For the text-containing cell, return its midpoint in [x, y] coordinate format. 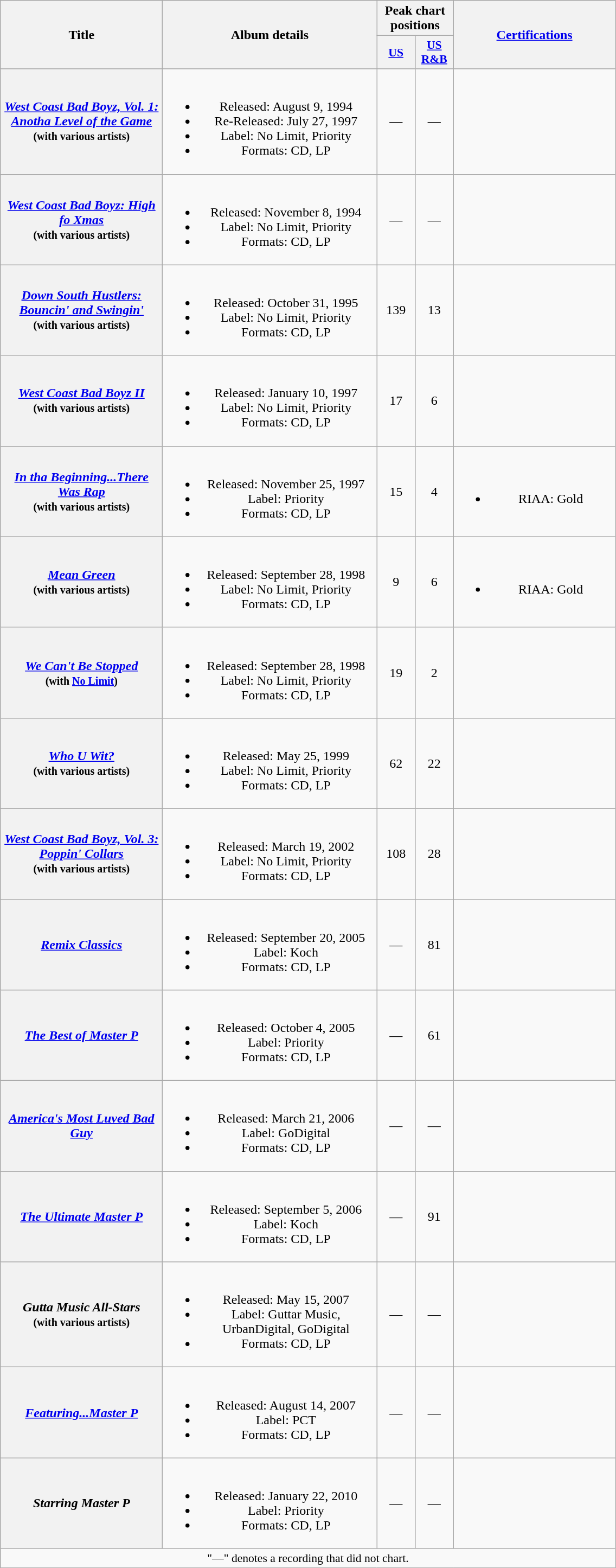
West Coast Bad Boyz, Vol. 3: Poppin' Collars(with various artists) [81, 854]
139 [396, 310]
15 [396, 492]
Released: October 31, 1995Label: No Limit, PriorityFormats: CD, LP [270, 310]
81 [434, 945]
Released: May 15, 2007Label: Guttar Music, UrbanDigital, GoDigitalFormats: CD, LP [270, 1315]
4 [434, 492]
Released: January 10, 1997Label: No Limit, PriorityFormats: CD, LP [270, 400]
Released: November 25, 1997Label: PriorityFormats: CD, LP [270, 492]
2 [434, 673]
Down South Hustlers: Bouncin' and Swingin'(with various artists) [81, 310]
"—" denotes a recording that did not chart. [308, 1558]
13 [434, 310]
9 [396, 582]
West Coast Bad Boyz: High fo Xmas(with various artists) [81, 219]
91 [434, 1216]
West Coast Bad Boyz, Vol. 1: Anotha Level of the Game(with various artists) [81, 122]
Certifications [535, 35]
Released: September 20, 2005Label: KochFormats: CD, LP [270, 945]
Released: May 25, 1999Label: No Limit, PriorityFormats: CD, LP [270, 763]
108 [396, 854]
Remix Classics [81, 945]
22 [434, 763]
The Best of Master P [81, 1035]
62 [396, 763]
61 [434, 1035]
America's Most Luved Bad Guy [81, 1126]
Peak chart positions [415, 18]
USR&B [434, 52]
Released: August 14, 2007Label: PCTFormats: CD, LP [270, 1413]
Starring Master P [81, 1503]
Released: March 19, 2002Label: No Limit, PriorityFormats: CD, LP [270, 854]
In tha Beginning...There Was Rap(with various artists) [81, 492]
17 [396, 400]
Released: November 8, 1994Label: No Limit, PriorityFormats: CD, LP [270, 219]
Title [81, 35]
19 [396, 673]
Gutta Music All-Stars(with various artists) [81, 1315]
Released: October 4, 2005Label: PriorityFormats: CD, LP [270, 1035]
The Ultimate Master P [81, 1216]
Mean Green(with various artists) [81, 582]
Album details [270, 35]
West Coast Bad Boyz II(with various artists) [81, 400]
28 [434, 854]
US [396, 52]
Who U Wit?(with various artists) [81, 763]
We Can't Be Stopped(with No Limit) [81, 673]
Released: March 21, 2006Label: GoDigitalFormats: CD, LP [270, 1126]
Released: January 22, 2010Label: PriorityFormats: CD, LP [270, 1503]
Featuring...Master P [81, 1413]
Released: August 9, 1994Re-Released: July 27, 1997Label: No Limit, PriorityFormats: CD, LP [270, 122]
Released: September 5, 2006Label: KochFormats: CD, LP [270, 1216]
